From the cell containing the given text, extract its center point as [X, Y] coordinate. 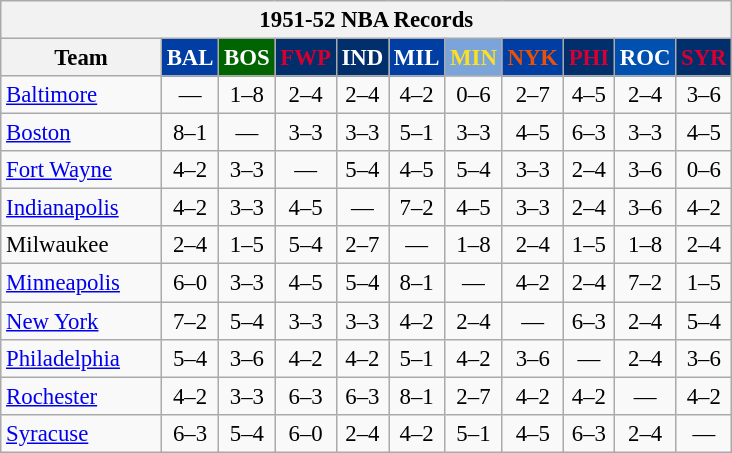
BAL [190, 58]
IND [362, 58]
NYK [532, 58]
Rochester [82, 396]
MIL [417, 58]
Baltimore [82, 95]
Minneapolis [82, 283]
Syracuse [82, 433]
New York [82, 321]
ROC [644, 58]
MIN [474, 58]
Milwaukee [82, 245]
Philadelphia [82, 358]
Team [82, 58]
SYR [704, 58]
Indianapolis [82, 208]
Fort Wayne [82, 170]
FWP [306, 58]
1951-52 NBA Records [366, 20]
Boston [82, 133]
PHI [588, 58]
BOS [247, 58]
